Provide the [X, Y] coordinate of the cell's center where the given text is located.  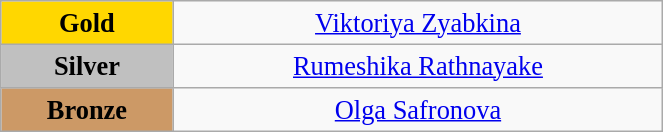
Olga Safronova [418, 109]
Viktoriya Zyabkina [418, 22]
Bronze [87, 109]
Gold [87, 22]
Rumeshika Rathnayake [418, 66]
Silver [87, 66]
